Pinpoint the cell where the given text exists, returning its [X, Y] midpoint coordinate. 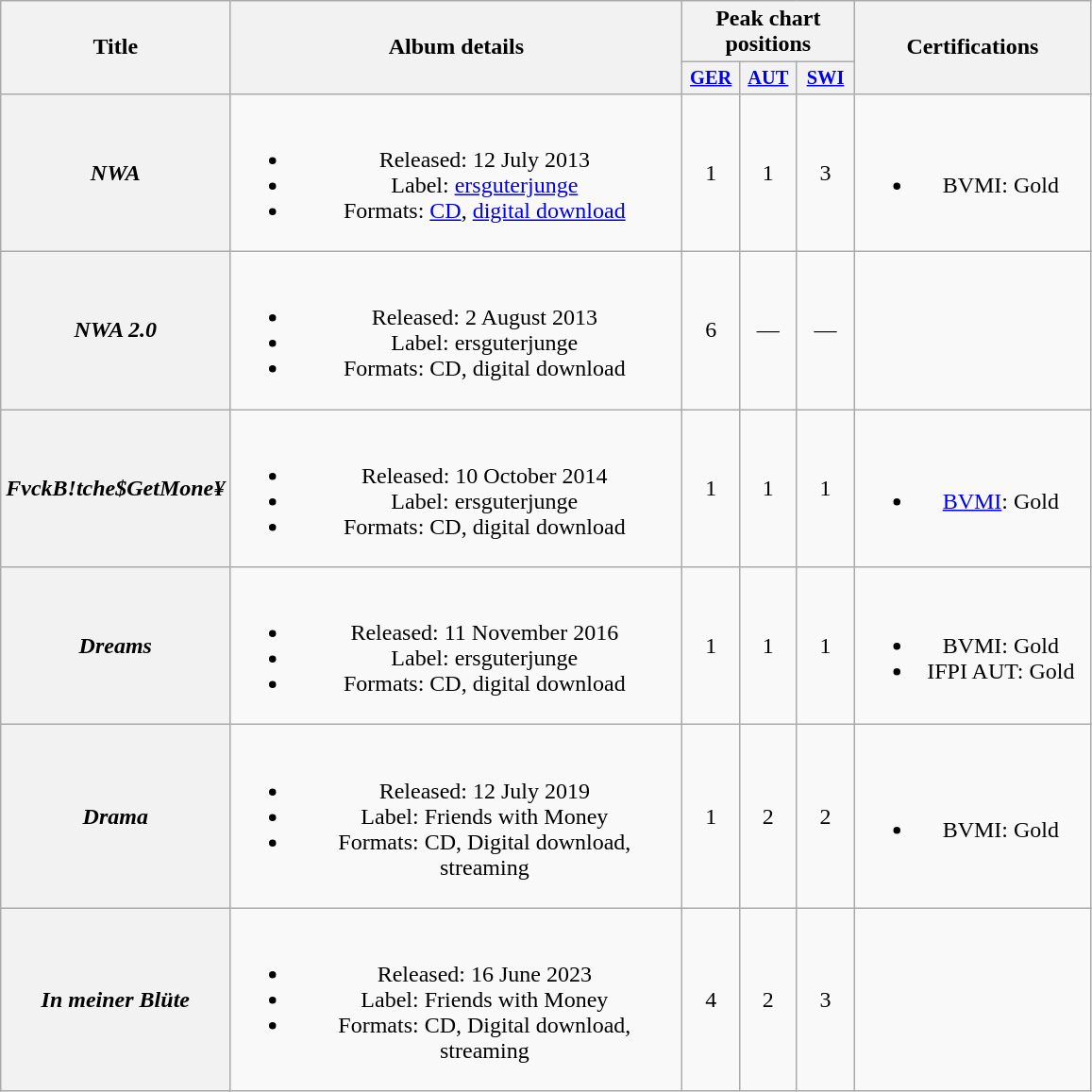
SWI [825, 78]
Certifications [972, 47]
Dreams [115, 646]
NWA [115, 172]
Peak chart positions [768, 32]
Released: 12 July 2013Label: ersguterjungeFormats: CD, digital download [457, 172]
6 [712, 330]
GER [712, 78]
AUT [768, 78]
4 [712, 1000]
Title [115, 47]
Released: 2 August 2013Label: ersguterjungeFormats: CD, digital download [457, 330]
Released: 12 July 2019Label: Friends with MoneyFormats: CD, Digital download, streaming [457, 816]
Released: 11 November 2016Label: ersguterjungeFormats: CD, digital download [457, 646]
NWA 2.0 [115, 330]
FvckB!tche$GetMone¥ [115, 489]
Album details [457, 47]
In meiner Blüte [115, 1000]
BVMI: GoldIFPI AUT: Gold [972, 646]
Released: 10 October 2014Label: ersguterjungeFormats: CD, digital download [457, 489]
Released: 16 June 2023Label: Friends with MoneyFormats: CD, Digital download, streaming [457, 1000]
Drama [115, 816]
